Detect which cell encompasses the target text, then output its (x, y) center coordinate. 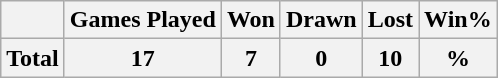
% (458, 58)
17 (142, 58)
Win% (458, 20)
10 (390, 58)
Drawn (321, 20)
7 (250, 58)
Lost (390, 20)
Games Played (142, 20)
Total (33, 58)
0 (321, 58)
Won (250, 20)
